Scan for the cell matching the given text and deliver its (X, Y) coordinate at center. 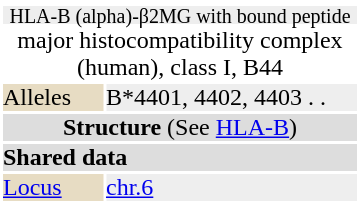
B*4401, 4402, 4403 . . (232, 98)
major histocompatibility complex (human), class I, B44 (180, 54)
chr.6 (232, 188)
Alleles (53, 98)
Locus (53, 188)
HLA-B (alpha)-β2MG with bound peptide (180, 15)
Shared data (180, 158)
Structure (See HLA-B) (180, 128)
